Detect which cell encompasses the target text, then output its [x, y] center coordinate. 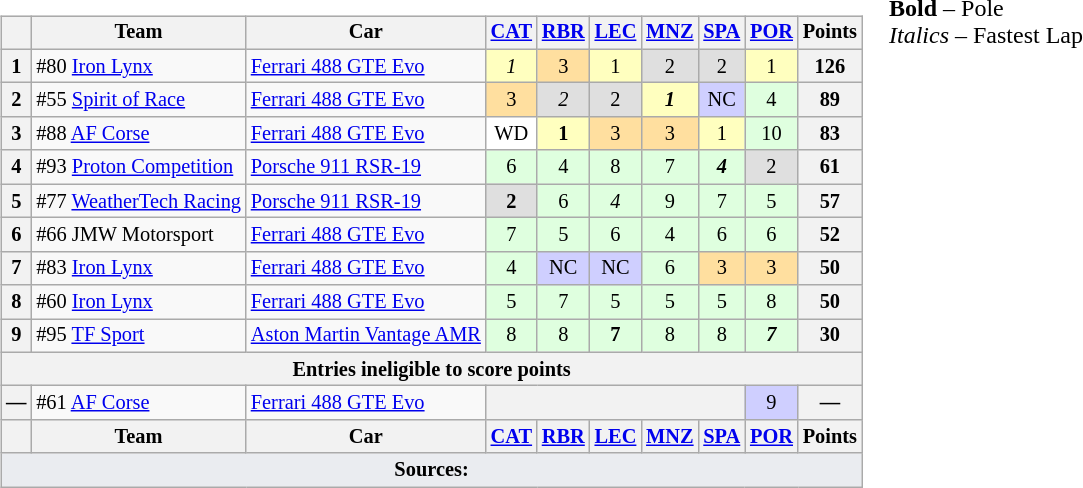
52 [830, 235]
Entries ineligible to score points [432, 369]
#88 AF Corse [138, 134]
30 [830, 336]
10 [772, 134]
#93 Proton Competition [138, 167]
#95 TF Sport [138, 336]
Sources: [432, 470]
83 [830, 134]
126 [830, 66]
#77 WeatherTech Racing [138, 201]
89 [830, 100]
WD [512, 134]
61 [830, 167]
Aston Martin Vantage AMR [366, 336]
#66 JMW Motorsport [138, 235]
#83 Iron Lynx [138, 268]
57 [830, 201]
#61 AF Corse [138, 403]
#80 Iron Lynx [138, 66]
#60 Iron Lynx [138, 302]
#55 Spirit of Race [138, 100]
